Return [x, y] of the center of cell containing provided text 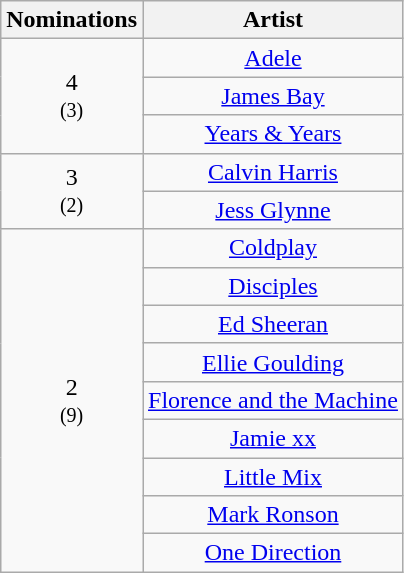
Ed Sheeran [272, 324]
Coldplay [272, 248]
3(2) [72, 191]
Ellie Goulding [272, 362]
Florence and the Machine [272, 400]
Little Mix [272, 477]
4(3) [72, 96]
Mark Ronson [272, 515]
Calvin Harris [272, 172]
2(9) [72, 400]
Jess Glynne [272, 210]
One Direction [272, 553]
Disciples [272, 286]
Adele [272, 58]
Artist [272, 20]
Nominations [72, 20]
Years & Years [272, 134]
James Bay [272, 96]
Jamie xx [272, 438]
